Extract the [X, Y] coordinate from the center of the cell holding the provided text.  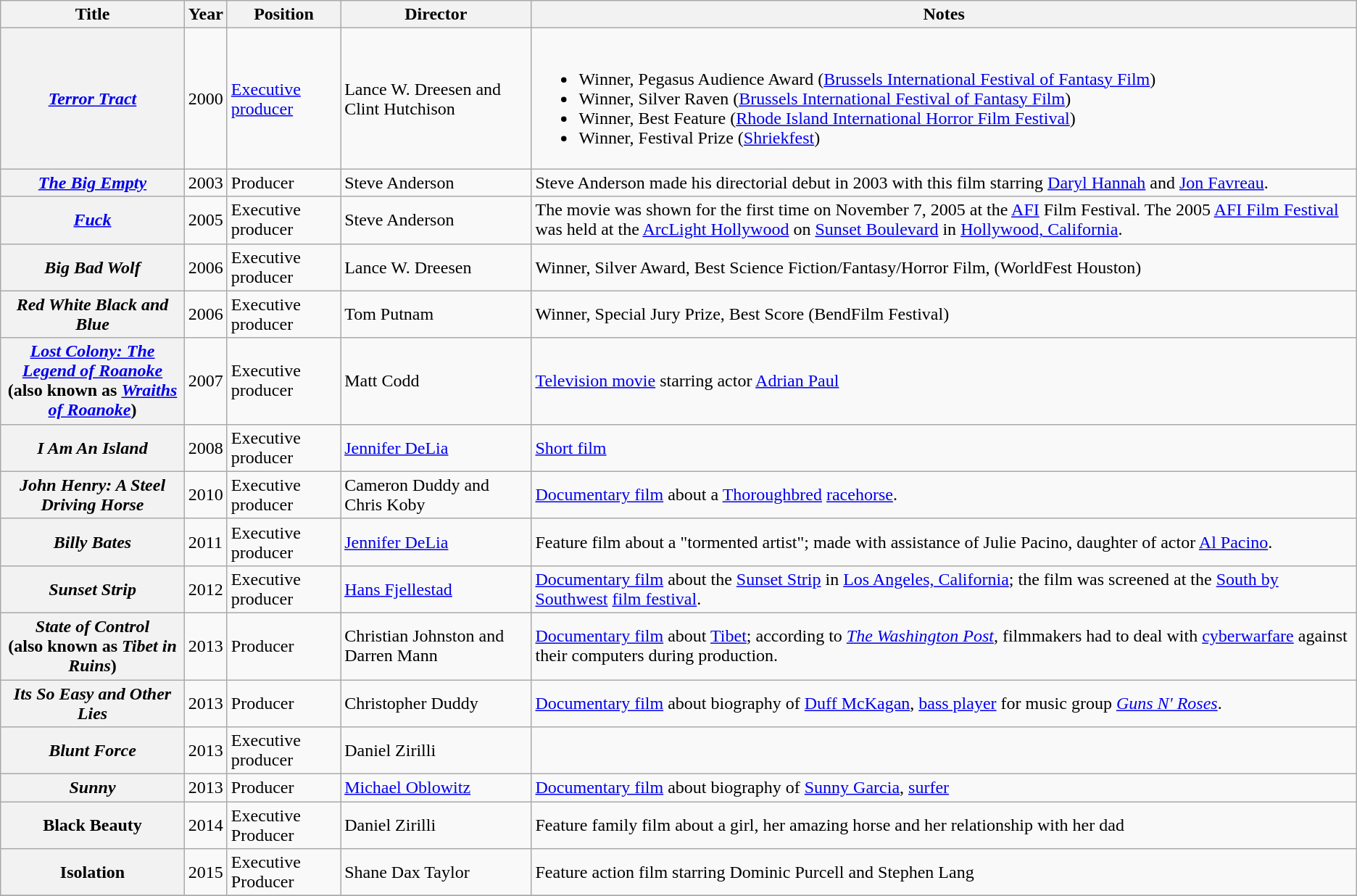
Feature action film starring Dominic Purcell and Stephen Lang [944, 873]
Its So Easy and Other Lies [93, 703]
Matt Codd [436, 381]
Sunny [93, 788]
Feature family film about a girl, her amazing horse and her relationship with her dad [944, 825]
2011 [206, 542]
Big Bad Wolf [93, 267]
Notes [944, 14]
2010 [206, 494]
Christopher Duddy [436, 703]
Documentary film about biography of Sunny Garcia, surfer [944, 788]
Feature film about a "tormented artist"; made with assistance of Julie Pacino, daughter of actor Al Pacino. [944, 542]
Red White Black and Blue [93, 315]
2003 [206, 183]
Lance W. Dreesen and Clint Hutchison [436, 99]
Blunt Force [93, 751]
Lance W. Dreesen [436, 267]
Steve Anderson made his directorial debut in 2003 with this film starring Daryl Hannah and Jon Favreau. [944, 183]
Director [436, 14]
Black Beauty [93, 825]
2000 [206, 99]
2014 [206, 825]
Documentary film about a Thoroughbred racehorse. [944, 494]
Isolation [93, 873]
Hans Fjellestad [436, 589]
Documentary film about the Sunset Strip in Los Angeles, California; the film was screened at the South by Southwest film festival. [944, 589]
Documentary film about Tibet; according to The Washington Post, filmmakers had to deal with cyberwarfare against their computers during production. [944, 646]
John Henry: A Steel Driving Horse [93, 494]
Billy Bates [93, 542]
Position [283, 14]
2008 [206, 448]
The Big Empty [93, 183]
Short film [944, 448]
Documentary film about biography of Duff McKagan, bass player for music group Guns N' Roses. [944, 703]
Christian Johnston and Darren Mann [436, 646]
2012 [206, 589]
Winner, Special Jury Prize, Best Score (BendFilm Festival) [944, 315]
Cameron Duddy and Chris Koby [436, 494]
Television movie starring actor Adrian Paul [944, 381]
Sunset Strip [93, 589]
2005 [206, 220]
Tom Putnam [436, 315]
Title [93, 14]
I Am An Island [93, 448]
State of Control(also known as Tibet in Ruins) [93, 646]
Lost Colony: The Legend of Roanoke (also known as Wraiths of Roanoke) [93, 381]
Terror Tract [93, 99]
Year [206, 14]
2015 [206, 873]
Shane Dax Taylor [436, 873]
Winner, Silver Award, Best Science Fiction/Fantasy/Horror Film, (WorldFest Houston) [944, 267]
Michael Oblowitz [436, 788]
2007 [206, 381]
Fuck [93, 220]
